Output the (X, Y) coordinate of the center of the cell containing the given text.  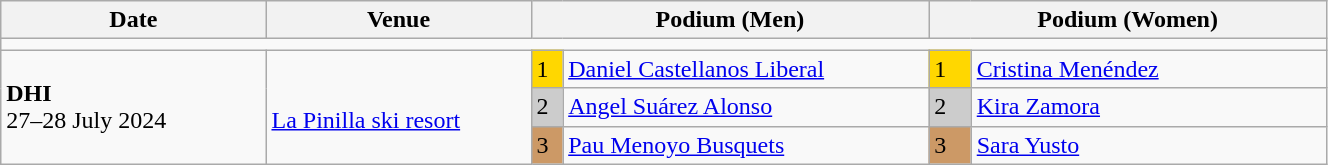
Daniel Castellanos Liberal (746, 69)
DHI 27–28 July 2024 (134, 107)
Sara Yusto (1148, 145)
Pau Menoyo Busquets (746, 145)
Podium (Women) (1128, 20)
Podium (Men) (730, 20)
Venue (398, 20)
Cristina Menéndez (1148, 69)
Angel Suárez Alonso (746, 107)
La Pinilla ski resort (398, 107)
Kira Zamora (1148, 107)
Date (134, 20)
